Pinpoint the cell where the given text exists, returning its (X, Y) midpoint coordinate. 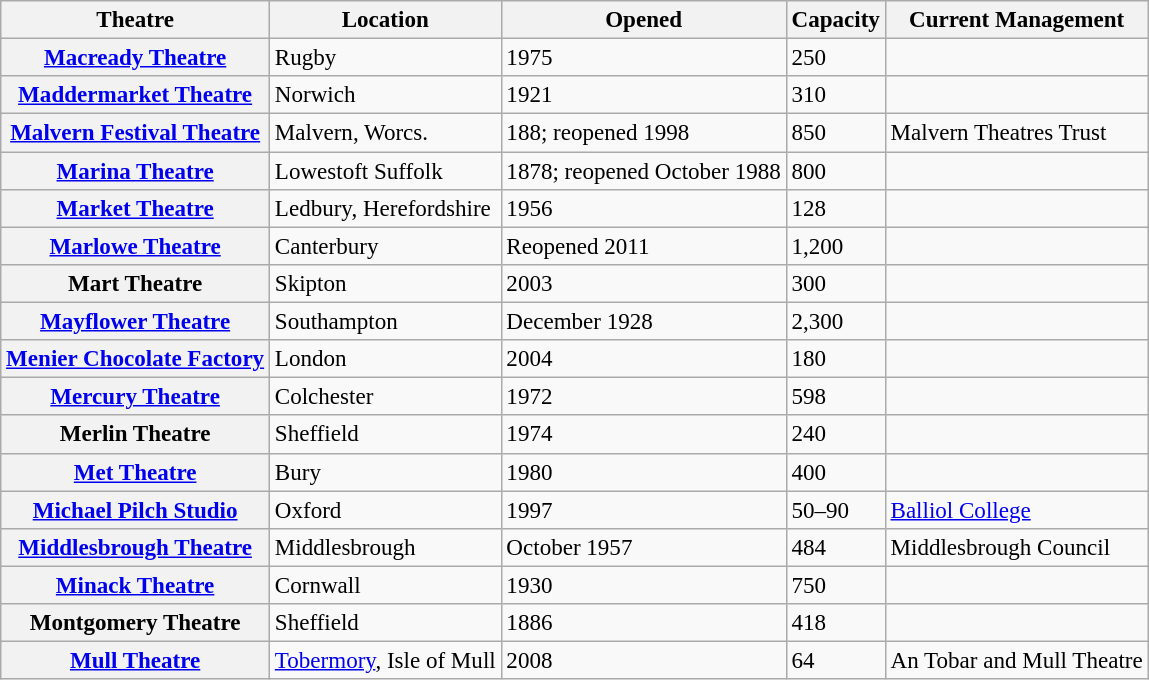
Balliol College (1016, 510)
1975 (644, 58)
Rugby (385, 58)
Macready Theatre (136, 58)
Malvern, Worcs. (385, 133)
Capacity (836, 20)
Canterbury (385, 246)
Marina Theatre (136, 171)
Minack Theatre (136, 585)
Merlin Theatre (136, 435)
October 1957 (644, 548)
Reopened 2011 (644, 246)
An Tobar and Mull Theatre (1016, 661)
64 (836, 661)
850 (836, 133)
Middlesbrough (385, 548)
Maddermarket Theatre (136, 95)
Michael Pilch Studio (136, 510)
Opened (644, 20)
Southampton (385, 322)
Current Management (1016, 20)
December 1928 (644, 322)
1930 (644, 585)
Cornwall (385, 585)
418 (836, 623)
Lowestoft Suffolk (385, 171)
1921 (644, 95)
Skipton (385, 284)
1878; reopened October 1988 (644, 171)
Ledbury, Herefordshire (385, 209)
2004 (644, 359)
1980 (644, 472)
Met Theatre (136, 472)
1972 (644, 397)
800 (836, 171)
Mull Theatre (136, 661)
1886 (644, 623)
Marlowe Theatre (136, 246)
128 (836, 209)
Menier Chocolate Factory (136, 359)
2,300 (836, 322)
Malvern Theatres Trust (1016, 133)
Colchester (385, 397)
Montgomery Theatre (136, 623)
Mayflower Theatre (136, 322)
Mercury Theatre (136, 397)
240 (836, 435)
Oxford (385, 510)
750 (836, 585)
484 (836, 548)
1997 (644, 510)
300 (836, 284)
1,200 (836, 246)
2008 (644, 661)
Market Theatre (136, 209)
Malvern Festival Theatre (136, 133)
1956 (644, 209)
400 (836, 472)
Bury (385, 472)
250 (836, 58)
50–90 (836, 510)
188; reopened 1998 (644, 133)
598 (836, 397)
Location (385, 20)
Mart Theatre (136, 284)
Tobermory, Isle of Mull (385, 661)
310 (836, 95)
1974 (644, 435)
Norwich (385, 95)
Middlesbrough Theatre (136, 548)
Middlesbrough Council (1016, 548)
2003 (644, 284)
London (385, 359)
Theatre (136, 20)
180 (836, 359)
